Find where the given text appears and provide that cell's center as (x, y) coordinate. 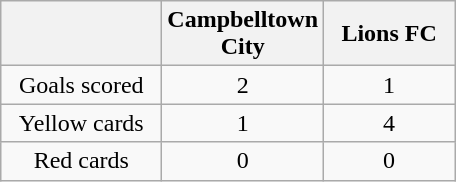
Lions FC (390, 34)
Goals scored (82, 85)
2 (243, 85)
Red cards (82, 161)
Yellow cards (82, 123)
4 (390, 123)
Campbelltown City (243, 34)
